Return [x, y] of the center of cell containing provided text 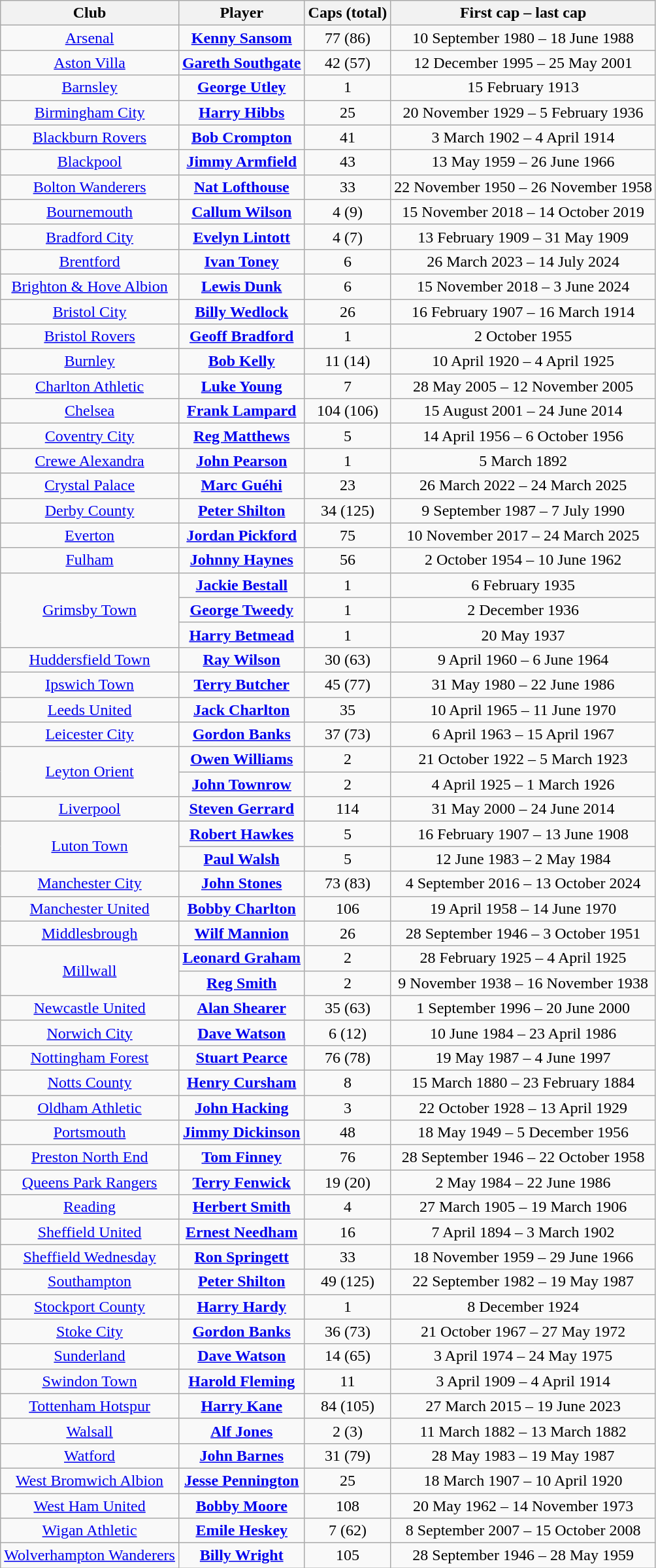
26 March 2022 – 24 March 2025 [523, 486]
9 April 1960 – 6 June 1964 [523, 659]
Everton [90, 535]
35 [348, 709]
Stoke City [90, 1331]
Kenny Sansom [242, 38]
Jimmy Dickinson [242, 1133]
Brentford [90, 261]
Gareth Southgate [242, 63]
Geoff Bradford [242, 337]
22 October 1928 – 13 April 1929 [523, 1108]
Crewe Alexandra [90, 461]
Ipswich Town [90, 684]
6 (12) [348, 1033]
8 September 2007 – 15 October 2008 [523, 1531]
10 September 1980 – 18 June 1988 [523, 38]
13 February 1909 – 31 May 1909 [523, 237]
Oldham Athletic [90, 1108]
6 April 1963 – 15 April 1967 [523, 735]
28 September 1946 – 22 October 1958 [523, 1158]
Coventry City [90, 436]
Emile Heskey [242, 1531]
18 May 1949 – 5 December 1956 [523, 1133]
Terry Fenwick [242, 1182]
Club [90, 13]
77 (86) [348, 38]
20 May 1937 [523, 635]
Billy Wedlock [242, 312]
Ivan Toney [242, 261]
Harry Betmead [242, 635]
19 May 1987 – 4 June 1997 [523, 1058]
Bristol City [90, 312]
Reg Matthews [242, 436]
Wigan Athletic [90, 1531]
Notts County [90, 1082]
10 April 1965 – 11 June 1970 [523, 709]
84 (105) [348, 1406]
10 November 2017 – 24 March 2025 [523, 535]
Stuart Pearce [242, 1058]
3 April 1909 – 4 April 1914 [523, 1381]
26 March 2023 – 14 July 2024 [523, 261]
14 April 1956 – 6 October 1956 [523, 436]
Fulham [90, 560]
Crystal Palace [90, 486]
Harry Hardy [242, 1307]
Norwich City [90, 1033]
43 [348, 162]
Tom Finney [242, 1158]
Manchester City [90, 884]
Alf Jones [242, 1431]
4 [348, 1207]
34 (125) [348, 510]
Ray Wilson [242, 659]
West Bromwich Albion [90, 1480]
Bournemouth [90, 212]
2 May 1984 – 22 June 1986 [523, 1182]
15 March 1880 – 23 February 1884 [523, 1082]
4 September 2016 – 13 October 2024 [523, 884]
Bradford City [90, 237]
Robert Hawkes [242, 834]
27 March 1905 – 19 March 1906 [523, 1207]
West Ham United [90, 1505]
28 February 1925 – 4 April 1925 [523, 958]
Southampton [90, 1282]
3 March 1902 – 4 April 1914 [523, 137]
16 February 1907 – 13 June 1908 [523, 834]
73 (83) [348, 884]
Newcastle United [90, 1008]
Jimmy Armfield [242, 162]
7 [348, 386]
Middlesbrough [90, 933]
Watford [90, 1456]
18 November 1959 – 29 June 1966 [523, 1257]
Grimsby Town [90, 610]
Birmingham City [90, 112]
Frank Lampard [242, 411]
21 October 1967 – 27 May 1972 [523, 1331]
Paul Walsh [242, 859]
Luke Young [242, 386]
Evelyn Lintott [242, 237]
Preston North End [90, 1158]
Sheffield United [90, 1232]
Bobby Moore [242, 1505]
5 March 1892 [523, 461]
48 [348, 1133]
75 [348, 535]
Harry Kane [242, 1406]
37 (73) [348, 735]
56 [348, 560]
8 December 1924 [523, 1307]
105 [348, 1556]
Callum Wilson [242, 212]
Huddersfield Town [90, 659]
42 (57) [348, 63]
Leonard Graham [242, 958]
Owen Williams [242, 759]
John Barnes [242, 1456]
Player [242, 13]
31 (79) [348, 1456]
108 [348, 1505]
28 May 2005 – 12 November 2005 [523, 386]
20 May 1962 – 14 November 1973 [523, 1505]
Sunderland [90, 1356]
George Utley [242, 88]
23 [348, 486]
11 [348, 1381]
Henry Cursham [242, 1082]
Reading [90, 1207]
Nat Lofthouse [242, 187]
First cap – last cap [523, 13]
Lewis Dunk [242, 286]
Jackie Bestall [242, 585]
Liverpool [90, 809]
Bolton Wanderers [90, 187]
22 September 1982 – 19 May 1987 [523, 1282]
104 (106) [348, 411]
Aston Villa [90, 63]
9 September 1987 – 7 July 1990 [523, 510]
3 [348, 1108]
31 May 2000 – 24 June 2014 [523, 809]
Leyton Orient [90, 772]
Chelsea [90, 411]
11 March 1882 – 13 March 1882 [523, 1431]
6 February 1935 [523, 585]
27 March 2015 – 19 June 2023 [523, 1406]
76 (78) [348, 1058]
Brighton & Hove Albion [90, 286]
19 (20) [348, 1182]
Bob Crompton [242, 137]
Bobby Charlton [242, 909]
John Pearson [242, 461]
15 November 2018 – 3 June 2024 [523, 286]
15 August 2001 – 24 June 2014 [523, 411]
Sheffield Wednesday [90, 1257]
20 November 1929 – 5 February 1936 [523, 112]
Swindon Town [90, 1381]
Leeds United [90, 709]
Arsenal [90, 38]
28 September 1946 – 28 May 1959 [523, 1556]
Luton Town [90, 846]
49 (125) [348, 1282]
Millwall [90, 971]
Blackpool [90, 162]
Johnny Haynes [242, 560]
Herbert Smith [242, 1207]
7 April 1894 – 3 March 1902 [523, 1232]
Nottingham Forest [90, 1058]
Wolverhampton Wanderers [90, 1556]
George Tweedy [242, 610]
9 November 1938 – 16 November 1938 [523, 983]
8 [348, 1082]
John Stones [242, 884]
Billy Wright [242, 1556]
Bob Kelly [242, 361]
3 April 1974 – 24 May 1975 [523, 1356]
76 [348, 1158]
John Townrow [242, 784]
106 [348, 909]
2 (3) [348, 1431]
18 March 1907 – 10 April 1920 [523, 1480]
114 [348, 809]
Jesse Pennington [242, 1480]
4 (7) [348, 237]
28 September 1946 – 3 October 1951 [523, 933]
4 April 1925 – 1 March 1926 [523, 784]
Queens Park Rangers [90, 1182]
28 May 1983 – 19 May 1987 [523, 1456]
Jordan Pickford [242, 535]
Wilf Mannion [242, 933]
Reg Smith [242, 983]
Manchester United [90, 909]
Jack Charlton [242, 709]
16 February 1907 – 16 March 1914 [523, 312]
Ron Springett [242, 1257]
Tottenham Hotspur [90, 1406]
Burnley [90, 361]
16 [348, 1232]
Bristol Rovers [90, 337]
Walsall [90, 1431]
2 October 1954 – 10 June 1962 [523, 560]
2 October 1955 [523, 337]
Derby County [90, 510]
Stockport County [90, 1307]
30 (63) [348, 659]
Harry Hibbs [242, 112]
15 November 2018 – 14 October 2019 [523, 212]
22 November 1950 – 26 November 1958 [523, 187]
45 (77) [348, 684]
Alan Shearer [242, 1008]
Harold Fleming [242, 1381]
31 May 1980 – 22 June 1986 [523, 684]
2 December 1936 [523, 610]
Barnsley [90, 88]
1 September 1996 – 20 June 2000 [523, 1008]
Caps (total) [348, 13]
Marc Guéhi [242, 486]
11 (14) [348, 361]
Leicester City [90, 735]
35 (63) [348, 1008]
13 May 1959 – 26 June 1966 [523, 162]
Charlton Athletic [90, 386]
Ernest Needham [242, 1232]
Terry Butcher [242, 684]
10 June 1984 – 23 April 1986 [523, 1033]
21 October 1922 – 5 March 1923 [523, 759]
12 June 1983 – 2 May 1984 [523, 859]
12 December 1995 – 25 May 2001 [523, 63]
4 (9) [348, 212]
10 April 1920 – 4 April 1925 [523, 361]
Steven Gerrard [242, 809]
John Hacking [242, 1108]
14 (65) [348, 1356]
Blackburn Rovers [90, 137]
Portsmouth [90, 1133]
41 [348, 137]
19 April 1958 – 14 June 1970 [523, 909]
15 February 1913 [523, 88]
7 (62) [348, 1531]
36 (73) [348, 1331]
